Extract the [x, y] coordinate from the center of the cell holding the provided text.  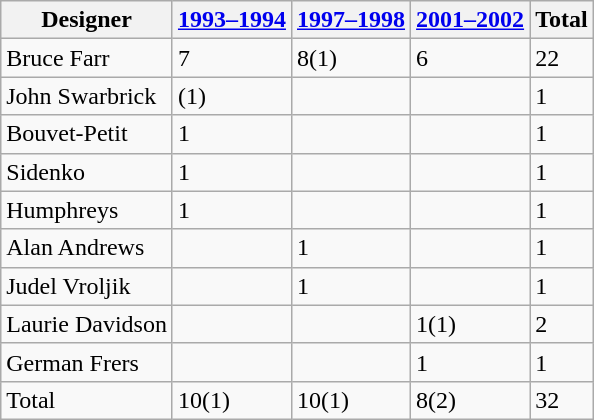
John Swarbrick [87, 96]
1993–1994 [232, 20]
8(2) [470, 400]
8(1) [350, 58]
Laurie Davidson [87, 324]
(1) [232, 96]
Judel Vroljik [87, 286]
Sidenko [87, 172]
2001–2002 [470, 20]
Alan Andrews [87, 248]
2 [562, 324]
1(1) [470, 324]
Bruce Farr [87, 58]
7 [232, 58]
32 [562, 400]
Designer [87, 20]
Bouvet-Petit [87, 134]
Humphreys [87, 210]
German Frers [87, 362]
1997–1998 [350, 20]
6 [470, 58]
22 [562, 58]
